Provide the [X, Y] coordinate of the cell's center where the given text is located.  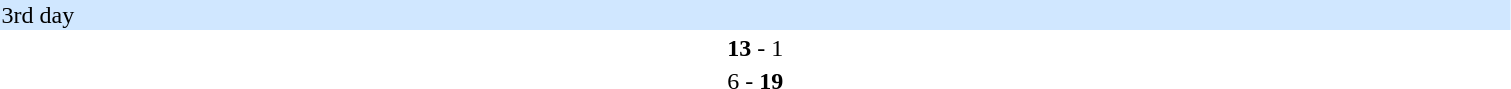
13 - 1 [756, 48]
3rd day [756, 15]
